Capture the cell that displays the provided text and extract its (x, y) central coordinate. 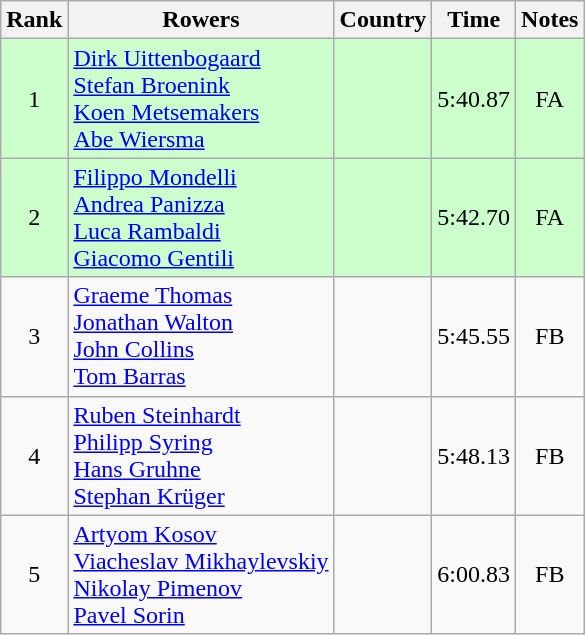
5 (34, 574)
Notes (550, 20)
6:00.83 (474, 574)
Dirk UittenbogaardStefan BroeninkKoen MetsemakersAbe Wiersma (201, 98)
4 (34, 456)
Filippo MondelliAndrea PanizzaLuca RambaldiGiacomo Gentili (201, 218)
Rank (34, 20)
5:45.55 (474, 336)
5:48.13 (474, 456)
2 (34, 218)
5:40.87 (474, 98)
Graeme ThomasJonathan WaltonJohn CollinsTom Barras (201, 336)
Rowers (201, 20)
3 (34, 336)
Ruben SteinhardtPhilipp SyringHans GruhneStephan Krüger (201, 456)
1 (34, 98)
Country (383, 20)
Time (474, 20)
Artyom KosovViacheslav MikhaylevskiyNikolay PimenovPavel Sorin (201, 574)
5:42.70 (474, 218)
